Return the (X, Y) coordinate for the center point of the cell that contains the specified text.  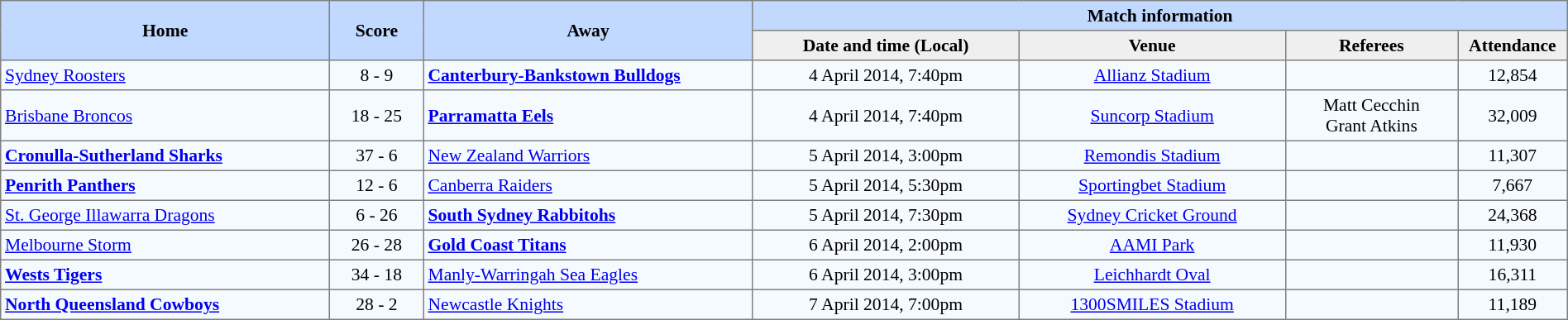
32,009 (1513, 116)
11,930 (1513, 245)
Brisbane Broncos (165, 116)
Venue (1152, 45)
34 - 18 (377, 275)
Score (377, 31)
6 April 2014, 3:00pm (886, 275)
New Zealand Warriors (588, 155)
Sydney Roosters (165, 75)
St. George Illawarra Dragons (165, 215)
Matt CecchinGrant Atkins (1371, 116)
5 April 2014, 7:30pm (886, 215)
Wests Tigers (165, 275)
Match information (1159, 16)
South Sydney Rabbitohs (588, 215)
11,307 (1513, 155)
Canberra Raiders (588, 185)
Suncorp Stadium (1152, 116)
6 April 2014, 2:00pm (886, 245)
Referees (1371, 45)
Date and time (Local) (886, 45)
Attendance (1513, 45)
Sydney Cricket Ground (1152, 215)
6 - 26 (377, 215)
24,368 (1513, 215)
5 April 2014, 3:00pm (886, 155)
37 - 6 (377, 155)
Penrith Panthers (165, 185)
5 April 2014, 5:30pm (886, 185)
Melbourne Storm (165, 245)
North Queensland Cowboys (165, 304)
7,667 (1513, 185)
12 - 6 (377, 185)
Allianz Stadium (1152, 75)
Home (165, 31)
1300SMILES Stadium (1152, 304)
26 - 28 (377, 245)
11,189 (1513, 304)
28 - 2 (377, 304)
Cronulla-Sutherland Sharks (165, 155)
Leichhardt Oval (1152, 275)
Sportingbet Stadium (1152, 185)
Parramatta Eels (588, 116)
12,854 (1513, 75)
Manly-Warringah Sea Eagles (588, 275)
7 April 2014, 7:00pm (886, 304)
16,311 (1513, 275)
18 - 25 (377, 116)
AAMI Park (1152, 245)
Remondis Stadium (1152, 155)
Gold Coast Titans (588, 245)
8 - 9 (377, 75)
Away (588, 31)
Canterbury-Bankstown Bulldogs (588, 75)
Newcastle Knights (588, 304)
